Find where the given text appears and provide that cell's center as (X, Y) coordinate. 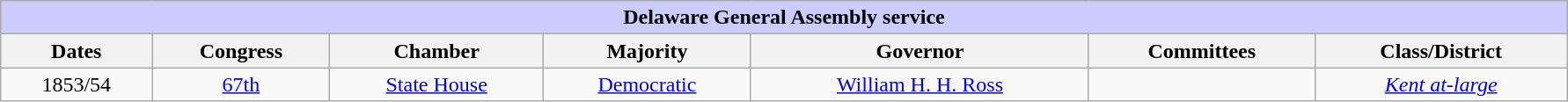
Chamber (436, 51)
William H. H. Ross (920, 84)
Kent at-large (1441, 84)
Majority (647, 51)
Congress (241, 51)
Committees (1202, 51)
67th (241, 84)
Class/District (1441, 51)
1853/54 (77, 84)
Dates (77, 51)
State House (436, 84)
Delaware General Assembly service (785, 18)
Governor (920, 51)
Democratic (647, 84)
